Detect which cell encompasses the target text, then output its (X, Y) center coordinate. 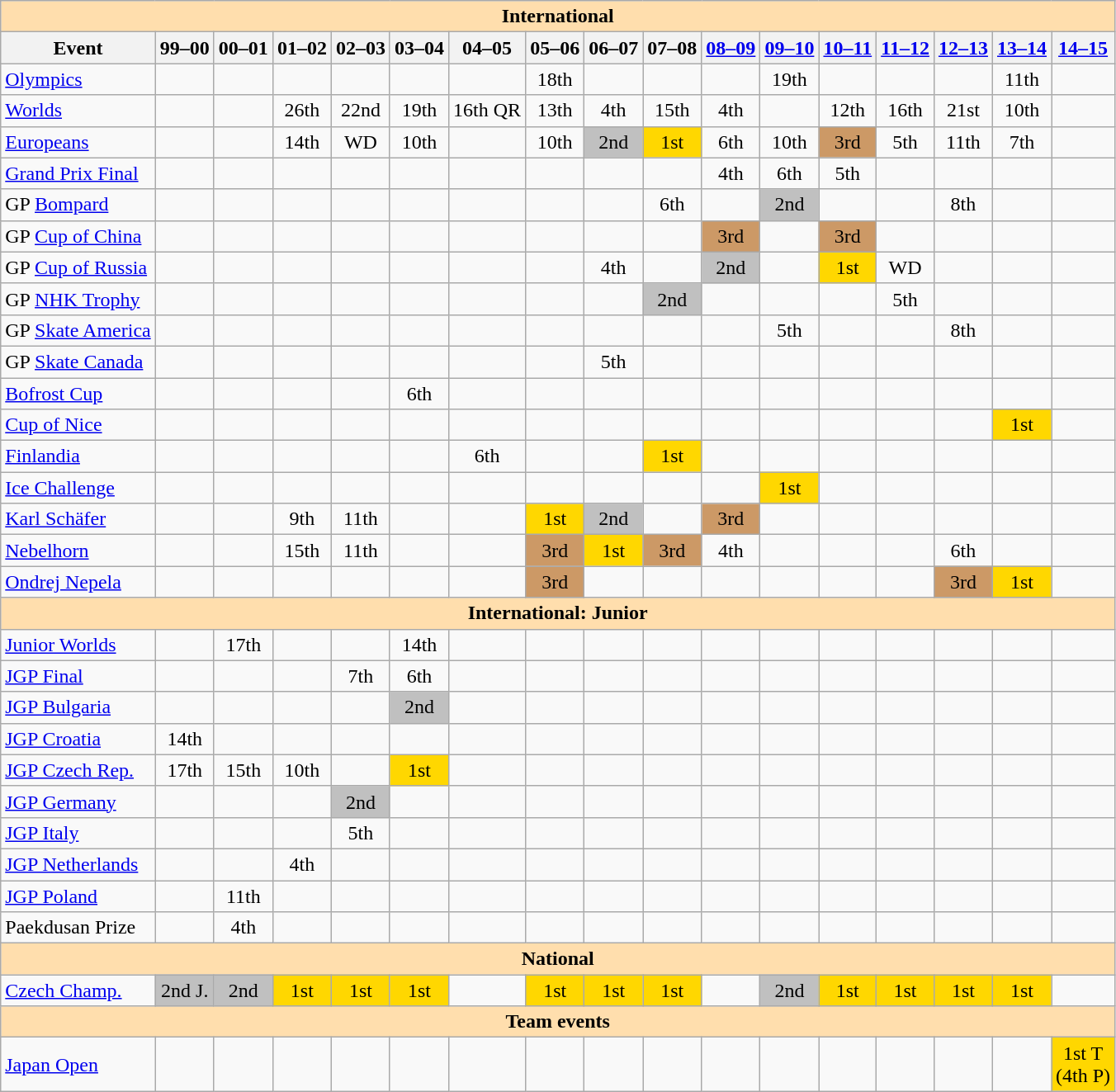
Bofrost Cup (78, 394)
GP Cup of Russia (78, 267)
12–13 (962, 48)
00–01 (243, 48)
01–02 (302, 48)
Team events (558, 1022)
Paekdusan Prize (78, 928)
Olympics (78, 79)
Ice Challenge (78, 488)
Europeans (78, 142)
Event (78, 48)
08–09 (731, 48)
12th (848, 111)
Karl Schäfer (78, 519)
Finlandia (78, 456)
GP Skate Canada (78, 362)
International: Junior (558, 613)
11–12 (906, 48)
Japan Open (78, 1065)
JGP Netherlands (78, 864)
GP NHK Trophy (78, 299)
Czech Champ. (78, 990)
Cup of Nice (78, 425)
GP Bompard (78, 205)
GP Cup of China (78, 236)
18th (555, 79)
JGP Germany (78, 801)
JGP Czech Rep. (78, 770)
99–00 (185, 48)
JGP Croatia (78, 739)
03–04 (419, 48)
22nd (360, 111)
16th (906, 111)
International (558, 17)
04–05 (487, 48)
Ondrej Nepela (78, 582)
02–03 (360, 48)
13–14 (1022, 48)
05–06 (555, 48)
9th (302, 519)
07–08 (672, 48)
06–07 (614, 48)
09–10 (789, 48)
JGP Final (78, 676)
JGP Poland (78, 896)
21st (962, 111)
26th (302, 111)
1st T (4th P) (1083, 1065)
13th (555, 111)
National (558, 959)
Worlds (78, 111)
JGP Italy (78, 833)
Grand Prix Final (78, 173)
14–15 (1083, 48)
Nebelhorn (78, 551)
10–11 (848, 48)
GP Skate America (78, 330)
Junior Worlds (78, 645)
JGP Bulgaria (78, 707)
2nd J. (185, 990)
16th QR (487, 111)
